Determine the [x, y] coordinate at the center of the cell enclosing the given text.  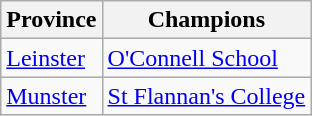
Champions [206, 20]
Province [52, 20]
O'Connell School [206, 58]
Munster [52, 96]
Leinster [52, 58]
St Flannan's College [206, 96]
